Determine the [x, y] coordinate at the center of the cell enclosing the given text.  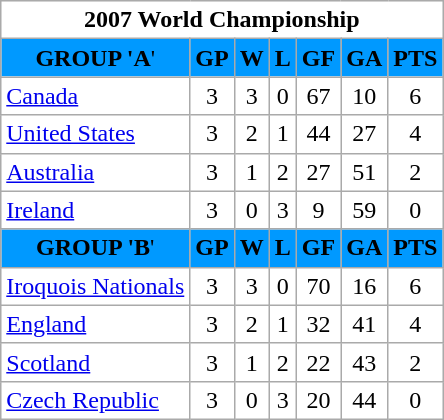
Ireland [96, 210]
Scotland [96, 362]
GROUP 'B' [96, 248]
Czech Republic [96, 400]
United States [96, 134]
51 [364, 172]
Australia [96, 172]
England [96, 324]
9 [318, 210]
43 [364, 362]
22 [318, 362]
10 [364, 96]
67 [318, 96]
16 [364, 286]
2007 World Championship [222, 20]
Iroquois Nationals [96, 286]
59 [364, 210]
Canada [96, 96]
70 [318, 286]
GROUP 'A' [96, 58]
41 [364, 324]
20 [318, 400]
32 [318, 324]
